Provide the (X, Y) coordinate of the cell's center where the given text is located.  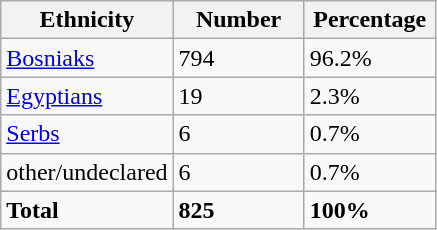
Total (87, 210)
96.2% (370, 58)
2.3% (370, 96)
other/undeclared (87, 172)
19 (238, 96)
Number (238, 20)
Percentage (370, 20)
Bosniaks (87, 58)
Egyptians (87, 96)
Serbs (87, 134)
Ethnicity (87, 20)
794 (238, 58)
100% (370, 210)
825 (238, 210)
